Capture the cell that displays the provided text and extract its [X, Y] central coordinate. 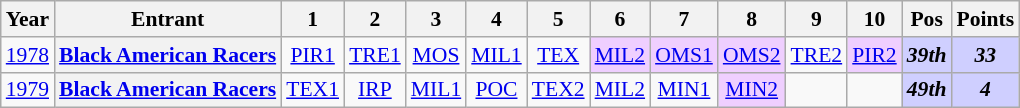
Points [985, 19]
33 [985, 55]
Entrant [168, 19]
TRE1 [375, 55]
PIR1 [312, 55]
TEX1 [312, 90]
OMS2 [752, 55]
Pos [927, 19]
TEX [558, 55]
6 [620, 19]
OMS1 [684, 55]
IRP [375, 90]
39th [927, 55]
49th [927, 90]
2 [375, 19]
POC [496, 90]
TRE2 [817, 55]
MOS [436, 55]
9 [817, 19]
8 [752, 19]
MIN1 [684, 90]
3 [436, 19]
10 [874, 19]
5 [558, 19]
1978 [28, 55]
1 [312, 19]
7 [684, 19]
Year [28, 19]
MIN2 [752, 90]
PIR2 [874, 55]
TEX2 [558, 90]
1979 [28, 90]
